Extract the [X, Y] coordinate from the center of the cell holding the provided text.  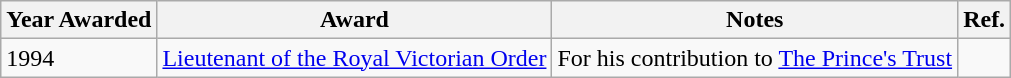
Award [354, 20]
For his contribution to The Prince's Trust [755, 58]
Year Awarded [79, 20]
Notes [755, 20]
Lieutenant of the Royal Victorian Order [354, 58]
Ref. [984, 20]
1994 [79, 58]
